Pinpoint the cell where the given text exists, returning its (x, y) midpoint coordinate. 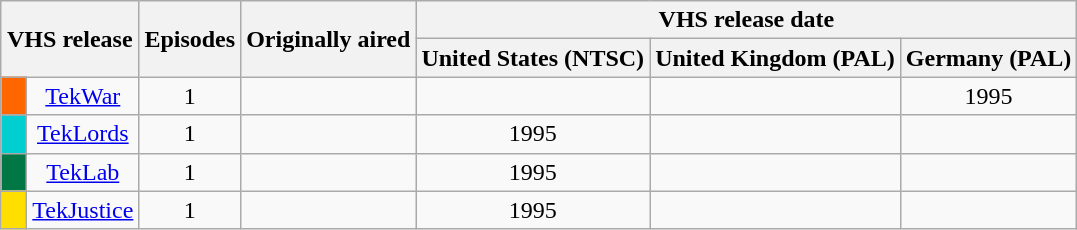
TekLords (83, 134)
United Kingdom (PAL) (776, 58)
TekLab (83, 172)
Germany (PAL) (988, 58)
VHS release date (746, 20)
Episodes (190, 39)
TekJustice (83, 210)
Originally aired (328, 39)
United States (NTSC) (533, 58)
VHS release (70, 39)
TekWar (83, 96)
